For the text-containing cell, return its midpoint in [X, Y] coordinate format. 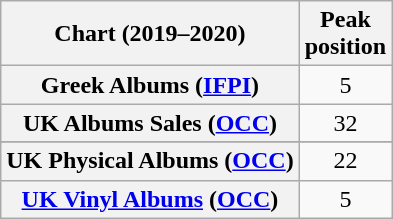
Peakposition [345, 34]
Greek Albums (IFPI) [150, 85]
UK Vinyl Albums (OCC) [150, 199]
32 [345, 123]
Chart (2019–2020) [150, 34]
UK Albums Sales (OCC) [150, 123]
22 [345, 161]
UK Physical Albums (OCC) [150, 161]
